Detect which cell encompasses the target text, then output its [X, Y] center coordinate. 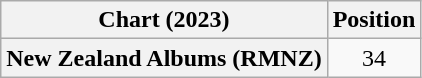
Chart (2023) [164, 20]
New Zealand Albums (RMNZ) [164, 58]
34 [374, 58]
Position [374, 20]
